Output the (X, Y) coordinate of the center of the cell containing the given text.  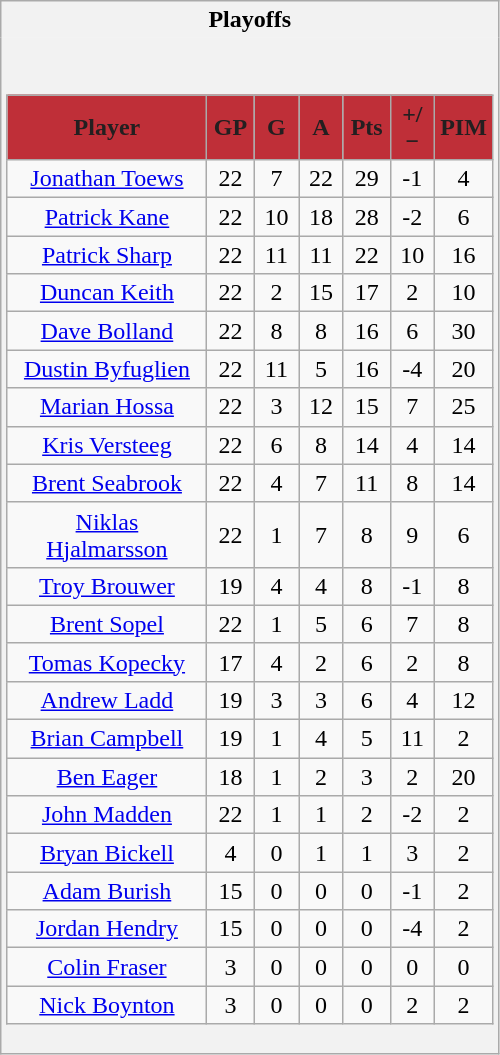
Patrick Sharp (107, 255)
Playoffs (250, 20)
Tomas Kopecky (107, 662)
30 (464, 331)
Pts (366, 128)
Andrew Ladd (107, 700)
Brent Seabrook (107, 483)
28 (366, 217)
Marian Hossa (107, 407)
Colin Fraser (107, 967)
Troy Brouwer (107, 586)
G (276, 128)
Patrick Kane (107, 217)
Brian Campbell (107, 739)
Dustin Byfuglien (107, 369)
A (322, 128)
Duncan Keith (107, 293)
Nick Boynton (107, 1005)
GP (230, 128)
Brent Sopel (107, 624)
PIM (464, 128)
John Madden (107, 815)
9 (412, 534)
Bryan Bickell (107, 853)
25 (464, 407)
Dave Bolland (107, 331)
Player (107, 128)
Jordan Hendry (107, 929)
Ben Eager (107, 777)
Kris Versteeg (107, 445)
+/− (412, 128)
Adam Burish (107, 891)
29 (366, 179)
Jonathan Toews (107, 179)
Niklas Hjalmarsson (107, 534)
